Pinpoint the cell where the given text exists, returning its (x, y) midpoint coordinate. 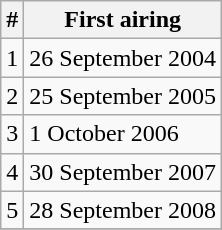
2 (12, 96)
First airing (123, 20)
1 October 2006 (123, 134)
28 September 2008 (123, 210)
4 (12, 172)
25 September 2005 (123, 96)
3 (12, 134)
30 September 2007 (123, 172)
26 September 2004 (123, 58)
1 (12, 58)
# (12, 20)
5 (12, 210)
